Determine the (X, Y) coordinate at the center of the cell enclosing the given text.  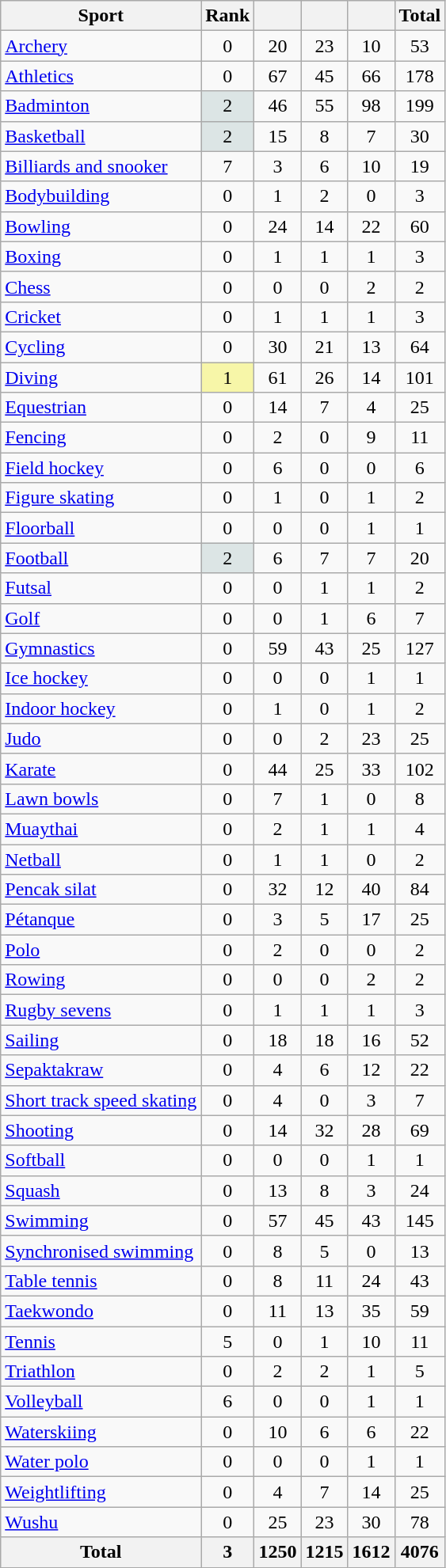
21 (325, 347)
Judo (101, 738)
57 (277, 1221)
Floorball (101, 528)
Archery (101, 46)
Sailing (101, 1040)
84 (420, 890)
Squash (101, 1190)
Sport (101, 16)
Pétanque (101, 920)
Fencing (101, 438)
Karate (101, 769)
Weightlifting (101, 1492)
Basketball (101, 136)
145 (420, 1221)
98 (371, 106)
Football (101, 558)
Synchronised swimming (101, 1251)
Rowing (101, 980)
Rugby sevens (101, 1010)
1250 (277, 1552)
Billiards and snooker (101, 166)
55 (325, 106)
Volleyball (101, 1402)
Short track speed skating (101, 1100)
199 (420, 106)
102 (420, 769)
66 (371, 76)
16 (371, 1040)
52 (420, 1040)
9 (371, 438)
Softball (101, 1160)
67 (277, 76)
Rank (228, 16)
Gymnastics (101, 648)
Equestrian (101, 408)
46 (277, 106)
Badminton (101, 106)
Bowling (101, 226)
Ice hockey (101, 678)
1215 (325, 1552)
Water polo (101, 1462)
Pencak silat (101, 890)
Muaythai (101, 829)
40 (371, 890)
Diving (101, 378)
Golf (101, 618)
4076 (420, 1552)
Waterskiing (101, 1432)
33 (371, 769)
178 (420, 76)
101 (420, 378)
Bodybuilding (101, 196)
Figure skating (101, 498)
Triathlon (101, 1372)
35 (371, 1311)
Cycling (101, 347)
Chess (101, 287)
61 (277, 378)
Lawn bowls (101, 799)
64 (420, 347)
19 (420, 166)
17 (371, 920)
127 (420, 648)
Shooting (101, 1130)
28 (371, 1130)
Wushu (101, 1522)
69 (420, 1130)
Field hockey (101, 468)
Polo (101, 950)
78 (420, 1522)
60 (420, 226)
Boxing (101, 256)
53 (420, 46)
Athletics (101, 76)
Sepaktakraw (101, 1070)
Cricket (101, 317)
44 (277, 769)
Taekwondo (101, 1311)
Tennis (101, 1342)
Netball (101, 859)
15 (277, 136)
Indoor hockey (101, 708)
1612 (371, 1552)
26 (325, 378)
Swimming (101, 1221)
Futsal (101, 588)
Table tennis (101, 1281)
